Find where the given text appears and provide that cell's center as (x, y) coordinate. 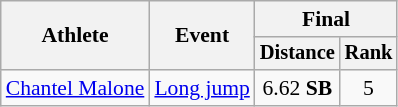
Distance (298, 54)
Rank (369, 54)
Final (326, 19)
Chantel Malone (76, 88)
6.62 SB (298, 88)
Event (202, 36)
Long jump (202, 88)
Athlete (76, 36)
5 (369, 88)
